Locate the cell with the specified text and output its [x, y] center coordinate. 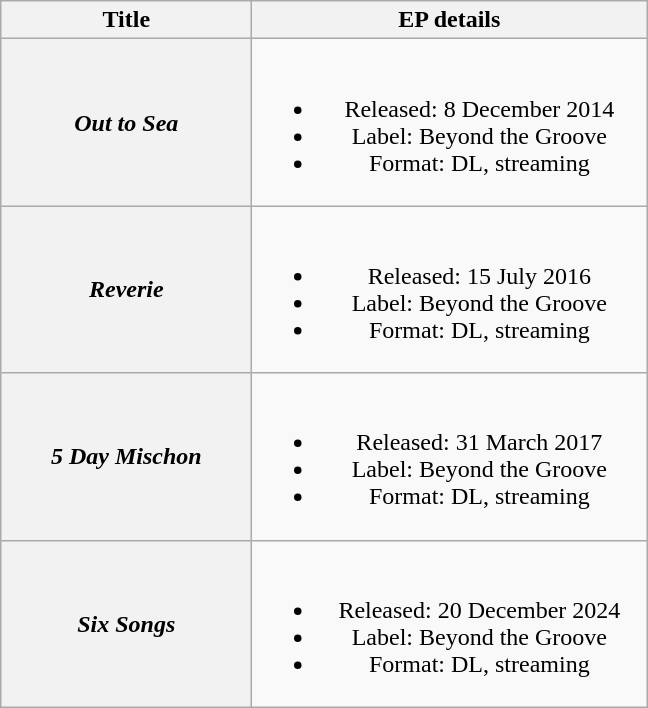
Released: 31 March 2017Label: Beyond the GrooveFormat: DL, streaming [450, 456]
Out to Sea [126, 122]
Released: 15 July 2016Label: Beyond the GrooveFormat: DL, streaming [450, 290]
Released: 8 December 2014Label: Beyond the GrooveFormat: DL, streaming [450, 122]
Title [126, 20]
Reverie [126, 290]
Six Songs [126, 624]
EP details [450, 20]
5 Day Mischon [126, 456]
Released: 20 December 2024Label: Beyond the GrooveFormat: DL, streaming [450, 624]
